Provide the [x, y] coordinate of the cell's center where the given text is located.  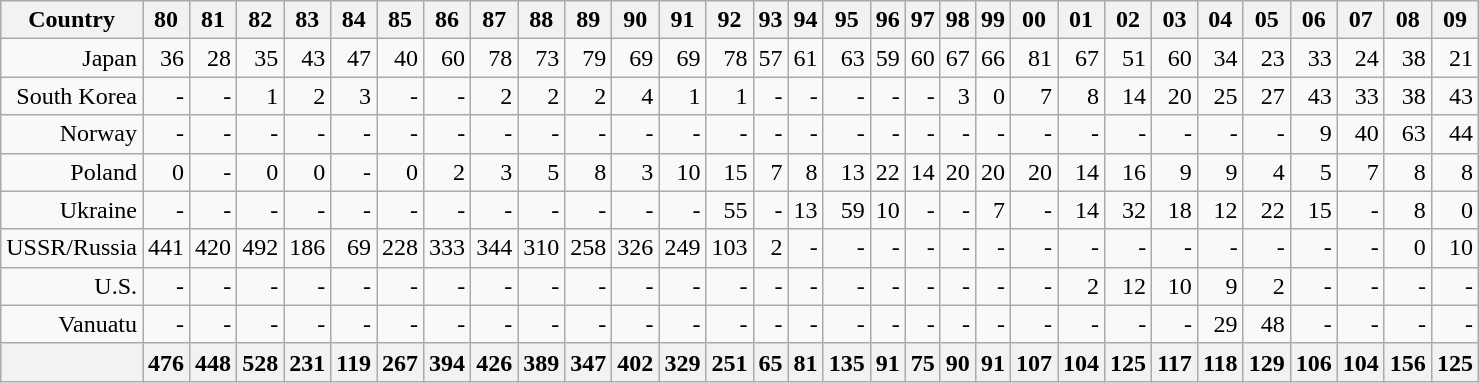
448 [214, 362]
79 [588, 58]
Norway [72, 134]
82 [260, 20]
86 [448, 20]
80 [166, 20]
75 [922, 362]
05 [1266, 20]
32 [1128, 210]
Vanuatu [72, 324]
66 [992, 58]
476 [166, 362]
228 [400, 248]
U.S. [72, 286]
47 [354, 58]
97 [922, 20]
09 [1454, 20]
Japan [72, 58]
16 [1128, 172]
129 [1266, 362]
92 [730, 20]
84 [354, 20]
93 [770, 20]
249 [682, 248]
118 [1220, 362]
25 [1220, 96]
55 [730, 210]
426 [494, 362]
156 [1408, 362]
03 [1175, 20]
04 [1220, 20]
186 [308, 248]
333 [448, 248]
51 [1128, 58]
USSR/Russia [72, 248]
326 [636, 248]
251 [730, 362]
24 [1360, 58]
420 [214, 248]
528 [260, 362]
06 [1314, 20]
394 [448, 362]
01 [1082, 20]
08 [1408, 20]
106 [1314, 362]
35 [260, 58]
98 [958, 20]
94 [806, 20]
Ukraine [72, 210]
441 [166, 248]
02 [1128, 20]
23 [1266, 58]
389 [542, 362]
44 [1454, 134]
89 [588, 20]
29 [1220, 324]
28 [214, 58]
103 [730, 248]
00 [1034, 20]
135 [846, 362]
Poland [72, 172]
34 [1220, 58]
310 [542, 248]
402 [636, 362]
73 [542, 58]
48 [1266, 324]
07 [1360, 20]
119 [354, 362]
87 [494, 20]
83 [308, 20]
18 [1175, 210]
27 [1266, 96]
329 [682, 362]
231 [308, 362]
South Korea [72, 96]
Country [72, 20]
347 [588, 362]
65 [770, 362]
258 [588, 248]
85 [400, 20]
57 [770, 58]
21 [1454, 58]
61 [806, 58]
117 [1175, 362]
492 [260, 248]
96 [888, 20]
267 [400, 362]
36 [166, 58]
95 [846, 20]
107 [1034, 362]
88 [542, 20]
99 [992, 20]
344 [494, 248]
